Scan for the cell matching the given text and deliver its (x, y) coordinate at center. 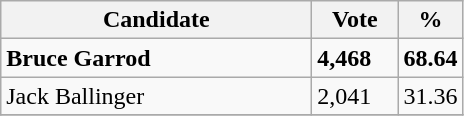
% (430, 20)
2,041 (355, 96)
Candidate (156, 20)
Vote (355, 20)
Jack Ballinger (156, 96)
4,468 (355, 58)
31.36 (430, 96)
Bruce Garrod (156, 58)
68.64 (430, 58)
